Extract the [x, y] coordinate from the center of the cell holding the provided text.  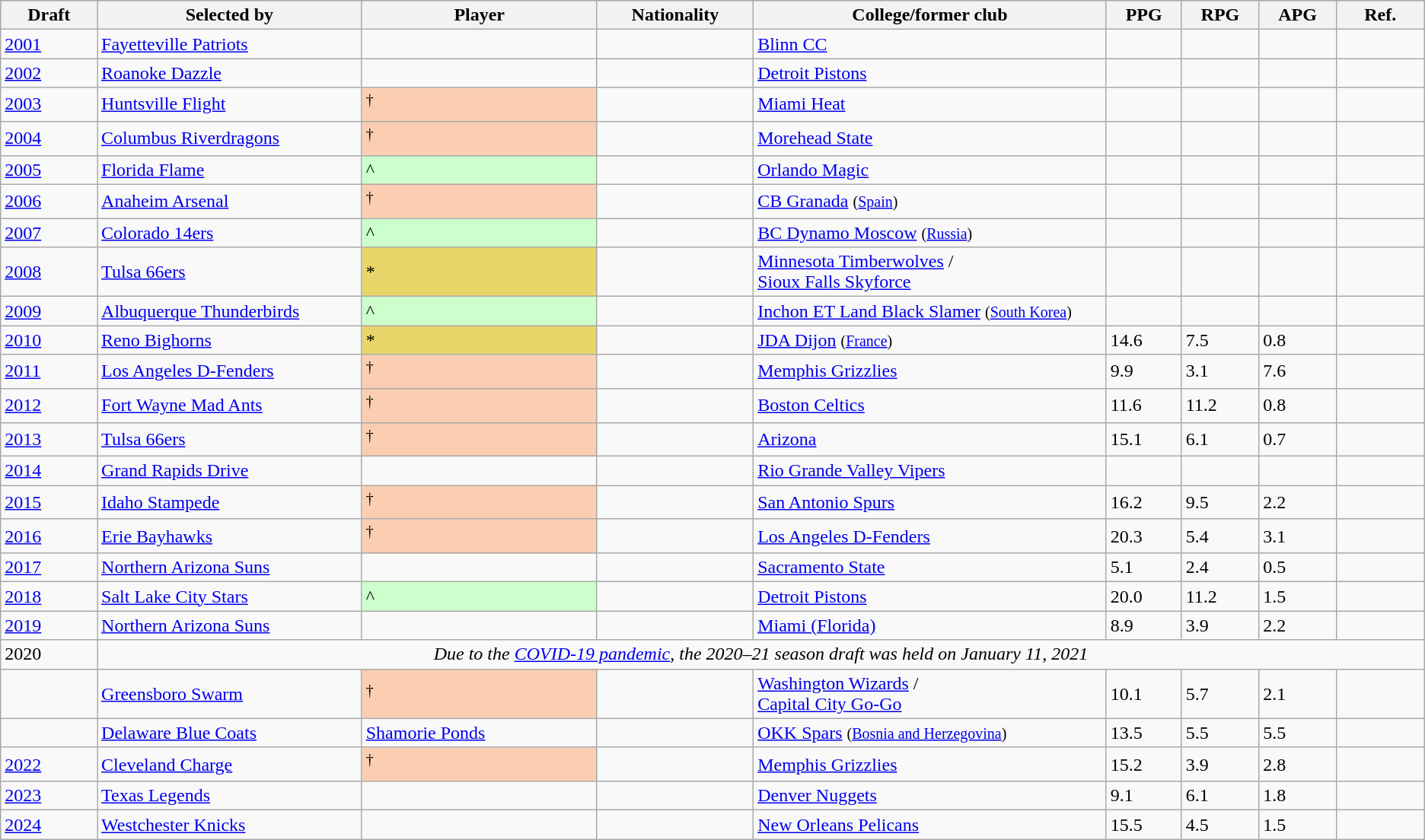
5.7 [1220, 694]
15.5 [1143, 825]
Ref. [1380, 15]
Miami (Florida) [930, 625]
16.2 [1143, 502]
2015 [49, 502]
Draft [49, 15]
Sacramento State [930, 568]
1.8 [1298, 796]
2012 [49, 405]
Texas Legends [230, 796]
CB Granada (Spain) [930, 201]
2018 [49, 597]
2010 [49, 340]
APG [1298, 15]
Anaheim Arsenal [230, 201]
Selected by [230, 15]
2.1 [1298, 694]
20.3 [1143, 536]
15.1 [1143, 440]
4.5 [1220, 825]
Florida Flame [230, 170]
Rio Grande Valley Vipers [930, 471]
5.4 [1220, 536]
9.9 [1143, 371]
2006 [49, 201]
Washington Wizards /Capital City Go-Go [930, 694]
2023 [49, 796]
Boston Celtics [930, 405]
New Orleans Pelicans [930, 825]
2014 [49, 471]
Grand Rapids Drive [230, 471]
10.1 [1143, 694]
Player [480, 15]
Inchon ET Land Black Slamer (South Korea) [930, 311]
Denver Nuggets [930, 796]
2.8 [1298, 764]
Westchester Knicks [230, 825]
Huntsville Flight [230, 105]
2022 [49, 764]
Fayetteville Patriots [230, 44]
2004 [49, 138]
11.6 [1143, 405]
Reno Bighorns [230, 340]
Arizona [930, 440]
Due to the COVID-19 pandemic, the 2020–21 season draft was held on January 11, 2021 [761, 654]
Orlando Magic [930, 170]
Albuquerque Thunderbirds [230, 311]
Shamorie Ponds [480, 733]
7.5 [1220, 340]
20.0 [1143, 597]
2.4 [1220, 568]
Morehead State [930, 138]
Nationality [674, 15]
Miami Heat [930, 105]
2002 [49, 73]
2007 [49, 233]
2003 [49, 105]
2011 [49, 371]
PPG [1143, 15]
9.1 [1143, 796]
2005 [49, 170]
Roanoke Dazzle [230, 73]
Salt Lake City Stars [230, 597]
2020 [49, 654]
OKK Spars (Bosnia and Herzegovina) [930, 733]
San Antonio Spurs [930, 502]
2009 [49, 311]
Columbus Riverdragons [230, 138]
2016 [49, 536]
Greensboro Swarm [230, 694]
2017 [49, 568]
RPG [1220, 15]
Colorado 14ers [230, 233]
9.5 [1220, 502]
Cleveland Charge [230, 764]
Erie Bayhawks [230, 536]
2008 [49, 272]
7.6 [1298, 371]
BC Dynamo Moscow (Russia) [930, 233]
2019 [49, 625]
14.6 [1143, 340]
0.7 [1298, 440]
0.5 [1298, 568]
8.9 [1143, 625]
5.1 [1143, 568]
13.5 [1143, 733]
2001 [49, 44]
15.2 [1143, 764]
Minnesota Timberwolves /Sioux Falls Skyforce [930, 272]
2013 [49, 440]
Fort Wayne Mad Ants [230, 405]
Idaho Stampede [230, 502]
Blinn CC [930, 44]
2024 [49, 825]
College/former club [930, 15]
JDA Dijon (France) [930, 340]
Delaware Blue Coats [230, 733]
